Find where the given text appears and provide that cell's center as [x, y] coordinate. 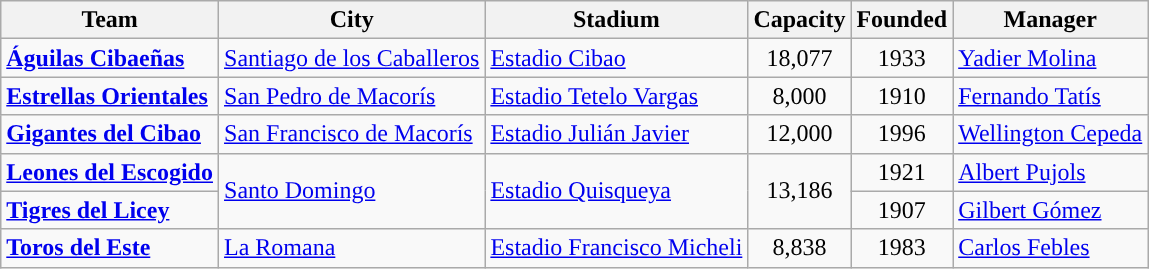
Estadio Cibao [616, 58]
Leones del Escogido [110, 172]
8,000 [800, 96]
Stadium [616, 20]
Capacity [800, 20]
Manager [1050, 20]
Yadier Molina [1050, 58]
1910 [902, 96]
Tigres del Licey [110, 210]
Gigantes del Cibao [110, 134]
Wellington Cepeda [1050, 134]
San Pedro de Macorís [352, 96]
Gilbert Gómez [1050, 210]
Estrellas Orientales [110, 96]
Estadio Francisco Micheli [616, 248]
Estadio Julián Javier [616, 134]
1921 [902, 172]
Santo Domingo [352, 191]
13,186 [800, 191]
Estadio Tetelo Vargas [616, 96]
Carlos Febles [1050, 248]
Santiago de los Caballeros [352, 58]
Águilas Cibaeñas [110, 58]
8,838 [800, 248]
1996 [902, 134]
San Francisco de Macorís [352, 134]
Albert Pujols [1050, 172]
1907 [902, 210]
La Romana [352, 248]
Founded [902, 20]
Team [110, 20]
1983 [902, 248]
City [352, 20]
1933 [902, 58]
Estadio Quisqueya [616, 191]
Toros del Este [110, 248]
18,077 [800, 58]
12,000 [800, 134]
Fernando Tatís [1050, 96]
